Detect which cell encompasses the target text, then output its (X, Y) center coordinate. 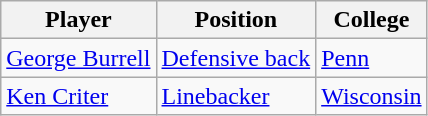
Ken Criter (78, 96)
Linebacker (236, 96)
George Burrell (78, 58)
Player (78, 20)
Position (236, 20)
College (372, 20)
Defensive back (236, 58)
Wisconsin (372, 96)
Penn (372, 58)
